Scan for the cell matching the given text and deliver its [x, y] coordinate at center. 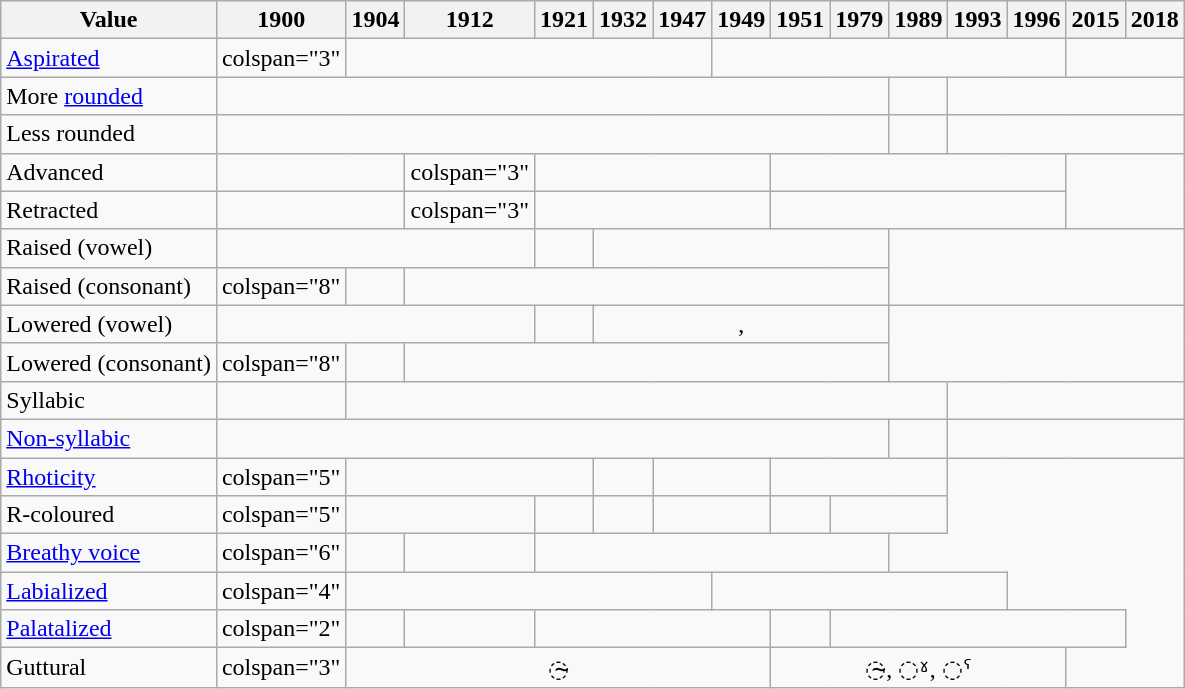
Advanced [109, 172]
Lowered (consonant) [109, 362]
Rhoticity [109, 477]
1993 [978, 20]
Syllabic [109, 400]
1989 [918, 20]
Raised (vowel) [109, 248]
1949 [742, 20]
Lowered (vowel) [109, 324]
Aspirated [109, 58]
colspan="4" [281, 591]
2018 [1154, 20]
1932 [624, 20]
1996 [1036, 20]
◌̴, ◌ˠ, ◌ˤ [918, 668]
1947 [682, 20]
Retracted [109, 210]
1912 [470, 20]
Guttural [109, 668]
colspan="6" [281, 553]
colspan="2" [281, 629]
Less rounded [109, 134]
More rounded [109, 96]
1979 [860, 20]
, [742, 324]
2015 [1096, 20]
Non-syllabic [109, 438]
Value [109, 20]
Raised (consonant) [109, 286]
1921 [564, 20]
R-coloured [109, 515]
1900 [281, 20]
Breathy voice [109, 553]
Labialized [109, 591]
1904 [376, 20]
Palatalized [109, 629]
◌̴ [558, 668]
1951 [800, 20]
